Search for the cell housing the specified text and yield its (x, y) center coordinate. 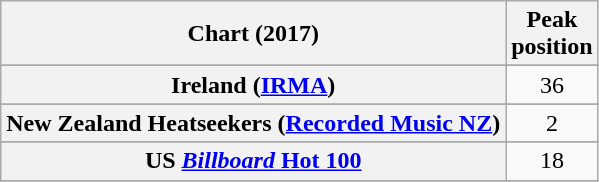
Chart (2017) (254, 34)
36 (552, 85)
New Zealand Heatseekers (Recorded Music NZ) (254, 123)
18 (552, 161)
US Billboard Hot 100 (254, 161)
Peak position (552, 34)
2 (552, 123)
Ireland (IRMA) (254, 85)
